Find where the given text appears and provide that cell's center as (X, Y) coordinate. 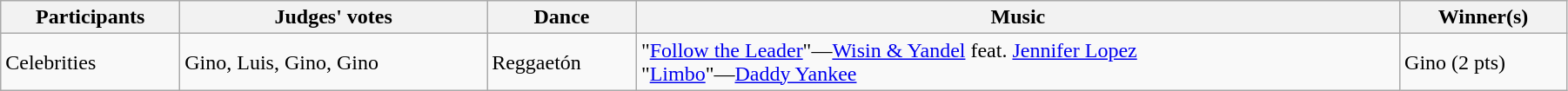
Celebrities (90, 62)
Gino, Luis, Gino, Gino (334, 62)
Winner(s) (1484, 17)
Participants (90, 17)
Gino (2 pts) (1484, 62)
"Follow the Leader"—Wisin & Yandel feat. Jennifer Lopez"Limbo"—Daddy Yankee (1018, 62)
Dance (562, 17)
Reggaetón (562, 62)
Music (1018, 17)
Judges' votes (334, 17)
